Locate the cell with the specified text and output its [X, Y] center coordinate. 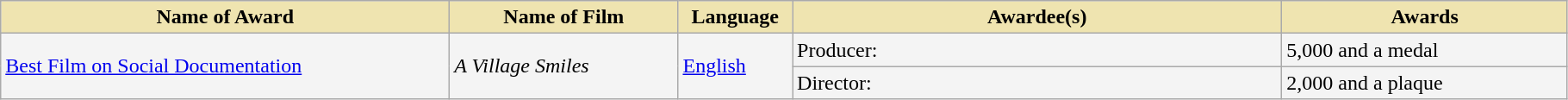
Director: [1037, 83]
Language [736, 17]
Name of Award [226, 17]
Name of Film [563, 17]
A Village Smiles [563, 66]
2,000 and a plaque [1425, 83]
Awardee(s) [1037, 17]
Producer: [1037, 50]
English [736, 66]
Awards [1425, 17]
Best Film on Social Documentation [226, 66]
5,000 and a medal [1425, 50]
